Output the [x, y] coordinate of the center of the cell containing the given text.  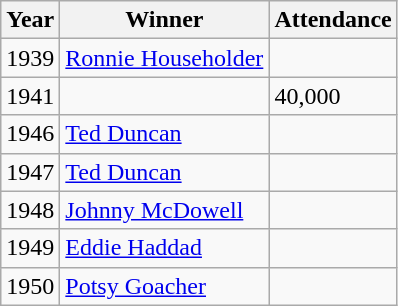
1939 [30, 58]
Potsy Goacher [164, 286]
1947 [30, 172]
Eddie Haddad [164, 248]
1948 [30, 210]
1941 [30, 96]
Attendance [333, 20]
Winner [164, 20]
Johnny McDowell [164, 210]
1946 [30, 134]
1949 [30, 248]
Year [30, 20]
1950 [30, 286]
40,000 [333, 96]
Ronnie Householder [164, 58]
